Pinpoint the cell where the given text exists, returning its [X, Y] midpoint coordinate. 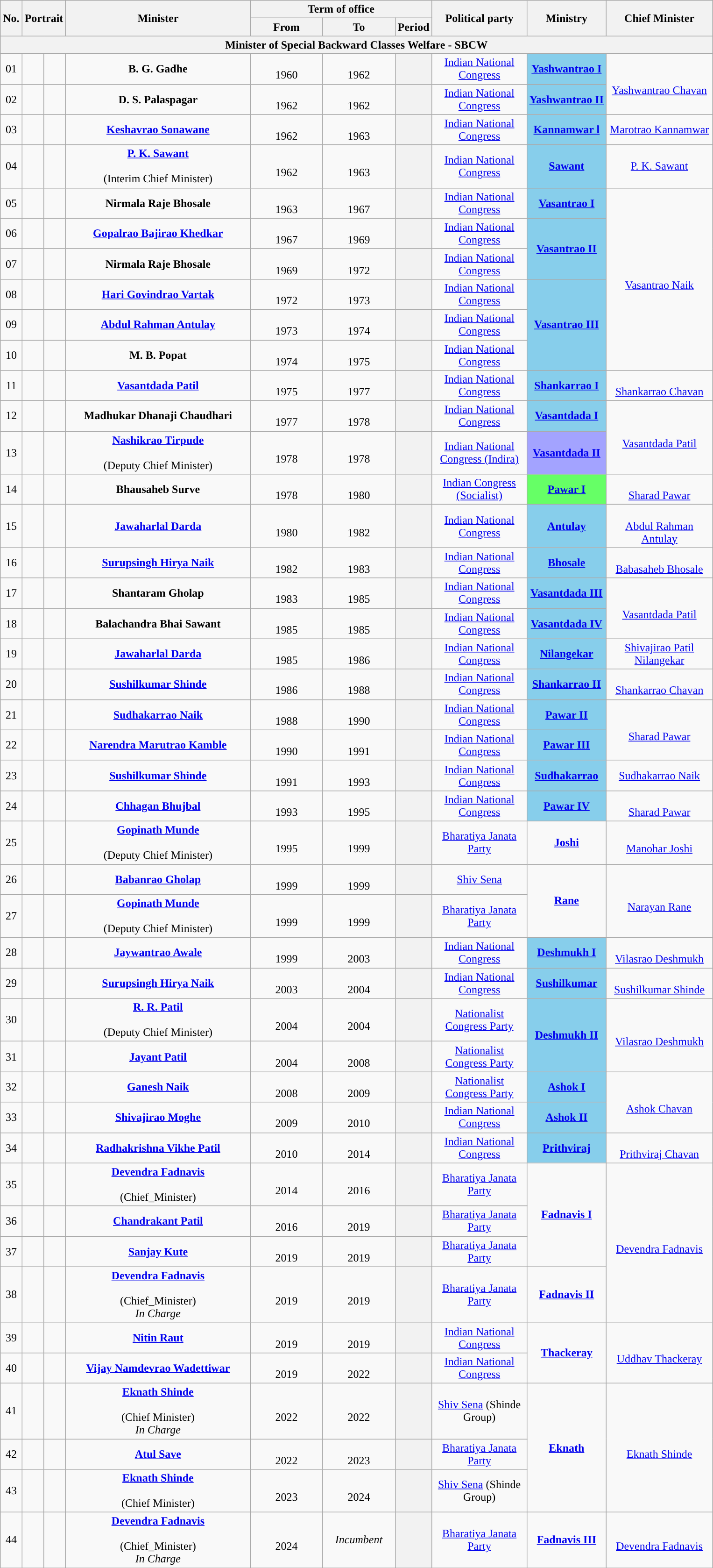
Jaywantrao Awale [158, 953]
Shankarrao II [566, 684]
34 [11, 1147]
Eknath Shinde [659, 1447]
14 [11, 490]
Sushilkumar [566, 983]
Jayant Patil [158, 1057]
Vasantdada I [566, 416]
Yashwantrao I [566, 69]
Keshavrao Sonawane [158, 130]
Fadnavis III [566, 1540]
Nitin Raut [158, 1337]
09 [11, 324]
43 [11, 1491]
Deshmukh II [566, 1035]
28 [11, 953]
27 [11, 916]
33 [11, 1118]
Minister of Special Backward Classes Welfare - SBCW [357, 45]
Ministry [566, 18]
Term of office [341, 9]
Antulay [566, 526]
37 [11, 1251]
B. G. Gadhe [158, 69]
Eknath [566, 1447]
01 [11, 69]
18 [11, 623]
No. [11, 18]
R. R. Patil (Deputy Chief Minister) [158, 1020]
38 [11, 1294]
Shantaram Gholap [158, 593]
Babanrao Gholap [158, 879]
32 [11, 1087]
31 [11, 1057]
Indian Congress (Socialist) [479, 490]
02 [11, 99]
07 [11, 264]
19 [11, 654]
36 [11, 1221]
29 [11, 983]
Shivajirao Moghe [158, 1118]
Fadnavis II [566, 1294]
Vasantrao II [566, 249]
17 [11, 593]
20 [11, 684]
Pawar III [566, 745]
Nashikrao Tirpude (Deputy Chief Minister) [158, 453]
11 [11, 386]
03 [11, 130]
40 [11, 1368]
Yashwantrao II [566, 99]
Pawar II [566, 715]
Babasaheb Bhosale [659, 563]
Vasantdada II [566, 453]
23 [11, 776]
Narendra Marutrao Kamble [158, 745]
16 [11, 563]
Vasantdada III [566, 593]
06 [11, 234]
13 [11, 453]
Sudhakarrao [566, 776]
Bhausaheb Surve [158, 490]
P. K. Sawant (Interim Chief Minister) [158, 166]
Atul Save [158, 1454]
Eknath Shinde (Chief Minister) [158, 1491]
15 [11, 526]
Vasantrao III [566, 324]
Devendra Fadnavis (Chief_Minister) [158, 1184]
Joshi [566, 842]
Madhukar Dhanaji Chaudhari [158, 416]
Prithviraj [566, 1147]
05 [11, 203]
Shiv Sena [479, 879]
Ashok I [566, 1087]
Portrait [44, 18]
Manohar Joshi [659, 842]
Marotrao Kannamwar [659, 130]
Uddhav Thackeray [659, 1353]
M. B. Popat [158, 355]
Thackeray [566, 1353]
Sanjay Kute [158, 1251]
04 [11, 166]
To [359, 27]
Political party [479, 18]
39 [11, 1337]
Pawar I [566, 490]
Period [414, 27]
30 [11, 1020]
Indian National Congress (Indira) [479, 453]
44 [11, 1540]
From [287, 27]
Chief Minister [659, 18]
Chhagan Bhujbal [158, 805]
Ashok Chavan [659, 1102]
Vasantrao I [566, 203]
Vijay Namdevrao Wadettiwar [158, 1368]
24 [11, 805]
Ganesh Naik [158, 1087]
Yashwantrao Chavan [659, 84]
D. S. Palaspagar [158, 99]
Hari Govindrao Vartak [158, 294]
Balachandra Bhai Sawant [158, 623]
Sawant [566, 166]
P. K. Sawant [659, 166]
Radhakrishna Vikhe Patil [158, 1147]
Kannamwar l [566, 130]
Narayan Rane [659, 901]
Incumbent [359, 1540]
Deshmukh I [566, 953]
Bhosale [566, 563]
Ashok II [566, 1118]
Vasantdada IV [566, 623]
08 [11, 294]
Minister [158, 18]
Shankarrao I [566, 386]
41 [11, 1411]
Nilangekar [566, 654]
Shivajirao Patil Nilangekar [659, 654]
Rane [566, 901]
Gopalrao Bajirao Khedkar [158, 234]
Eknath Shinde (Chief Minister)In Charge [158, 1411]
Vasantrao Naik [659, 279]
26 [11, 879]
25 [11, 842]
10 [11, 355]
12 [11, 416]
35 [11, 1184]
Pawar IV [566, 805]
Prithviraj Chavan [659, 1147]
Fadnavis I [566, 1215]
Chandrakant Patil [158, 1221]
1960 [287, 69]
21 [11, 715]
42 [11, 1454]
22 [11, 745]
